Search for the cell housing the specified text and yield its (x, y) center coordinate. 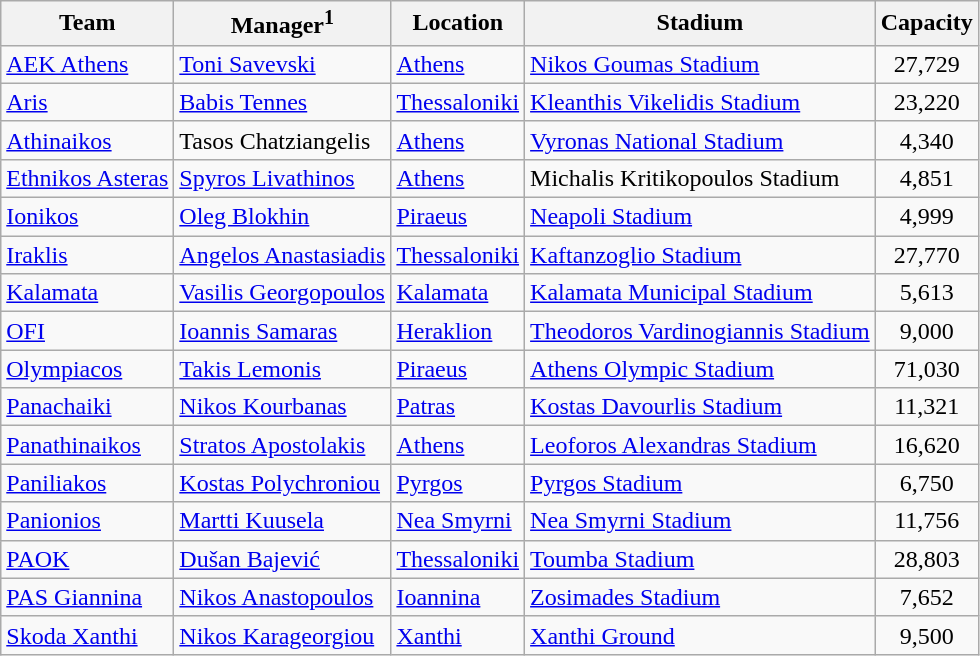
Capacity (926, 24)
Kostas Polychroniou (282, 483)
Nikos Kourbanas (282, 407)
6,750 (926, 483)
4,999 (926, 217)
Theodoros Vardinogiannis Stadium (700, 331)
7,652 (926, 597)
Ionikos (88, 217)
Vasilis Georgopoulos (282, 293)
Stratos Apostolakis (282, 445)
PAS Giannina (88, 597)
Kostas Davourlis Stadium (700, 407)
16,620 (926, 445)
Dušan Bajević (282, 559)
Pyrgos (458, 483)
Spyros Livathinos (282, 178)
5,613 (926, 293)
Toni Savevski (282, 64)
Nea Smyrni Stadium (700, 521)
Takis Lemonis (282, 369)
Nikos Goumas Stadium (700, 64)
PAOK (88, 559)
Panachaiki (88, 407)
Olympiacos (88, 369)
27,770 (926, 255)
Manager1 (282, 24)
Athinaikos (88, 140)
71,030 (926, 369)
Tasos Chatziangelis (282, 140)
Babis Tennes (282, 102)
11,321 (926, 407)
4,340 (926, 140)
Aris (88, 102)
Neapoli Stadium (700, 217)
Toumba Stadium (700, 559)
Kleanthis Vikelidis Stadium (700, 102)
Iraklis (88, 255)
Vyronas National Stadium (700, 140)
Nikos Karageorgiou (282, 635)
Kalamata Municipal Stadium (700, 293)
Ioannis Samaras (282, 331)
9,000 (926, 331)
Xanthi (458, 635)
Patras (458, 407)
Zosimades Stadium (700, 597)
Stadium (700, 24)
Leoforos Alexandras Stadium (700, 445)
Team (88, 24)
11,756 (926, 521)
9,500 (926, 635)
4,851 (926, 178)
Ioannina (458, 597)
Paniliakos (88, 483)
AEK Athens (88, 64)
Nea Smyrni (458, 521)
27,729 (926, 64)
OFI (88, 331)
Pyrgos Stadium (700, 483)
28,803 (926, 559)
Skoda Xanthi (88, 635)
Kaftanzoglio Stadium (700, 255)
Xanthi Ground (700, 635)
Martti Kuusela (282, 521)
Nikos Anastopoulos (282, 597)
Athens Olympic Stadium (700, 369)
Ethnikos Asteras (88, 178)
Heraklion (458, 331)
Angelos Anastasiadis (282, 255)
Panionios (88, 521)
23,220 (926, 102)
Location (458, 24)
Panathinaikos (88, 445)
Oleg Blokhin (282, 217)
Michalis Kritikopoulos Stadium (700, 178)
